Find where the given text appears and provide that cell's center as (X, Y) coordinate. 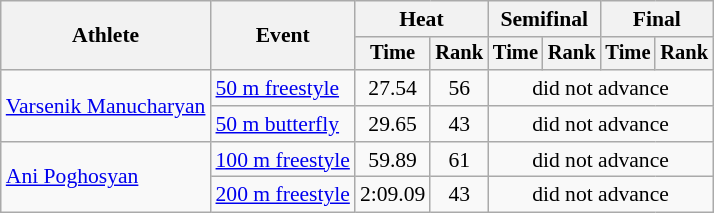
200 m freestyle (282, 195)
Heat (422, 19)
Athlete (106, 36)
50 m butterfly (282, 124)
100 m freestyle (282, 160)
Semifinal (544, 19)
50 m freestyle (282, 88)
59.89 (392, 160)
Final (656, 19)
Ani Poghosyan (106, 178)
Varsenik Manucharyan (106, 106)
27.54 (392, 88)
29.65 (392, 124)
61 (459, 160)
2:09.09 (392, 195)
56 (459, 88)
Event (282, 36)
